Capture the cell that displays the provided text and extract its [X, Y] central coordinate. 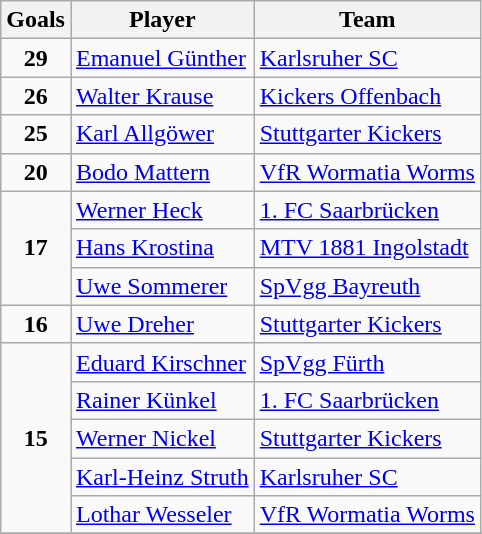
SpVgg Fürth [367, 362]
29 [36, 58]
SpVgg Bayreuth [367, 286]
Player [162, 20]
Goals [36, 20]
Uwe Sommerer [162, 286]
Werner Heck [162, 210]
Emanuel Günther [162, 58]
26 [36, 96]
Lothar Wesseler [162, 515]
Werner Nickel [162, 438]
Kickers Offenbach [367, 96]
Rainer Künkel [162, 400]
17 [36, 248]
15 [36, 438]
Uwe Dreher [162, 324]
Karl Allgöwer [162, 134]
16 [36, 324]
Bodo Mattern [162, 172]
MTV 1881 Ingolstadt [367, 248]
20 [36, 172]
Team [367, 20]
25 [36, 134]
Karl-Heinz Struth [162, 477]
Walter Krause [162, 96]
Hans Krostina [162, 248]
Eduard Kirschner [162, 362]
